Find where the given text appears and provide that cell's center as (x, y) coordinate. 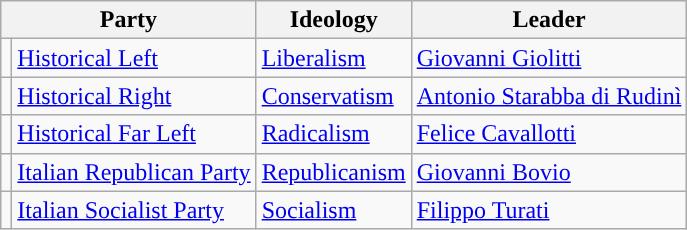
Historical Left (134, 58)
Felice Cavallotti (549, 134)
Antonio Starabba di Rudinì (549, 96)
Filippo Turati (549, 210)
Leader (549, 20)
Radicalism (334, 134)
Italian Republican Party (134, 172)
Giovanni Giolitti (549, 58)
Liberalism (334, 58)
Conservatism (334, 96)
Socialism (334, 210)
Party (128, 20)
Ideology (334, 20)
Historical Far Left (134, 134)
Italian Socialist Party (134, 210)
Historical Right (134, 96)
Giovanni Bovio (549, 172)
Republicanism (334, 172)
